Search for the cell housing the specified text and yield its [X, Y] center coordinate. 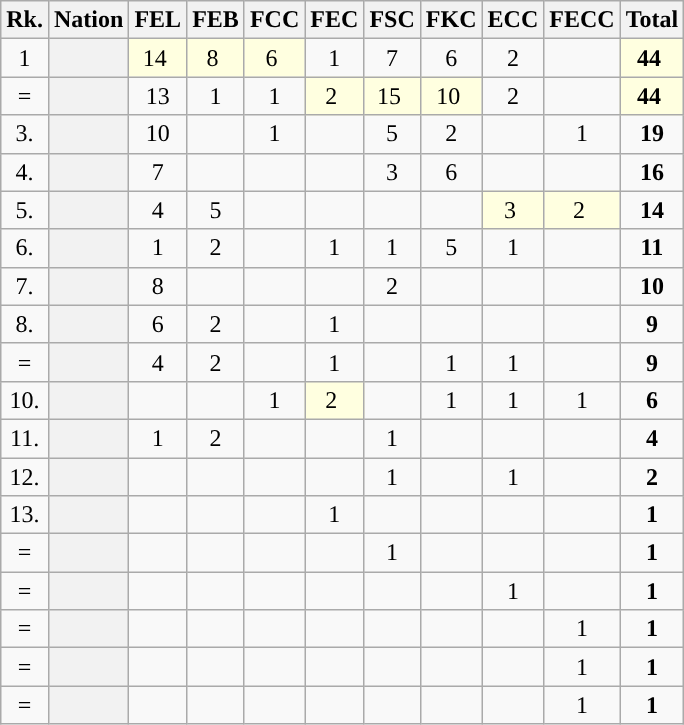
Nation [88, 20]
4. [25, 172]
15 [392, 96]
FEC [334, 20]
FKC [451, 20]
12. [25, 477]
FECC [582, 20]
3. [25, 134]
16 [652, 172]
5. [25, 210]
7. [25, 286]
Total [652, 20]
6. [25, 248]
10. [25, 400]
13. [25, 515]
FCC [274, 20]
11. [25, 438]
11 [652, 248]
Rk. [25, 20]
FEB [216, 20]
8. [25, 324]
FSC [392, 20]
19 [652, 134]
FEL [158, 20]
ECC [513, 20]
13 [158, 96]
